Return the (X, Y) coordinate for the center point of the cell that contains the specified text.  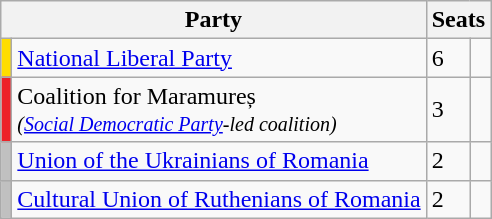
3 (448, 110)
6 (448, 58)
Coalition for Maramureș(Social Democratic Party-led coalition) (219, 110)
National Liberal Party (219, 58)
Union of the Ukrainians of Romania (219, 161)
Party (214, 20)
Seats (458, 20)
Cultural Union of Ruthenians of Romania (219, 199)
